Identify which cell holds the provided text, then report its [x, y] central coordinate. 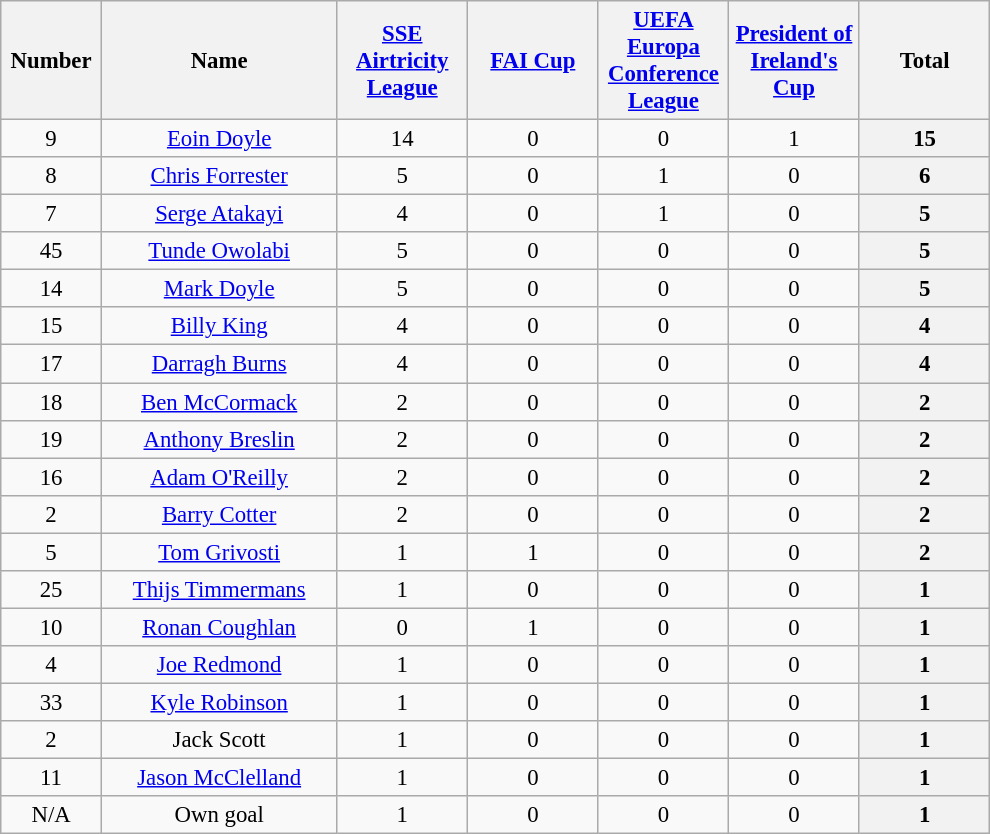
Tom Grivosti [219, 552]
17 [52, 364]
19 [52, 439]
President of Ireland's Cup [794, 60]
7 [52, 214]
8 [52, 176]
UEFA Europa Conference League [664, 60]
Own goal [219, 815]
SSE Airtricity League [402, 60]
Ben McCormack [219, 402]
Tunde Owolabi [219, 251]
16 [52, 477]
N/A [52, 815]
Thijs Timmermans [219, 590]
25 [52, 590]
6 [924, 176]
Adam O'Reilly [219, 477]
Billy King [219, 327]
45 [52, 251]
18 [52, 402]
Kyle Robinson [219, 702]
FAI Cup [534, 60]
Jason McClelland [219, 778]
Anthony Breslin [219, 439]
Ronan Coughlan [219, 627]
Chris Forrester [219, 176]
11 [52, 778]
Mark Doyle [219, 289]
Name [219, 60]
Darragh Burns [219, 364]
Joe Redmond [219, 665]
Total [924, 60]
Eoin Doyle [219, 139]
10 [52, 627]
9 [52, 139]
33 [52, 702]
Barry Cotter [219, 514]
Number [52, 60]
Serge Atakayi [219, 214]
Jack Scott [219, 740]
